Detect which cell encompasses the target text, then output its [X, Y] center coordinate. 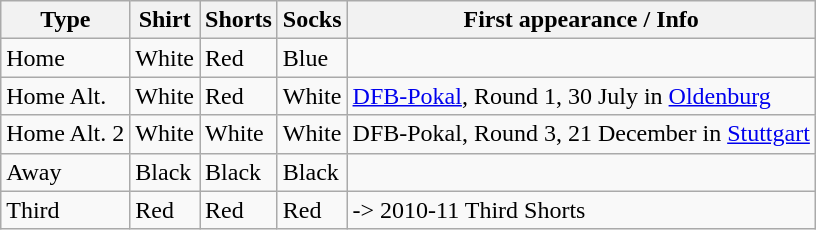
Home Alt. 2 [66, 134]
Blue [312, 58]
Socks [312, 20]
Type [66, 20]
Home [66, 58]
Shirt [165, 20]
Home Alt. [66, 96]
Away [66, 172]
Third [66, 210]
DFB-Pokal, Round 1, 30 July in Oldenburg [581, 96]
-> 2010-11 Third Shorts [581, 210]
First appearance / Info [581, 20]
DFB-Pokal, Round 3, 21 December in Stuttgart [581, 134]
Shorts [239, 20]
